Output the [x, y] coordinate of the center of the cell containing the given text.  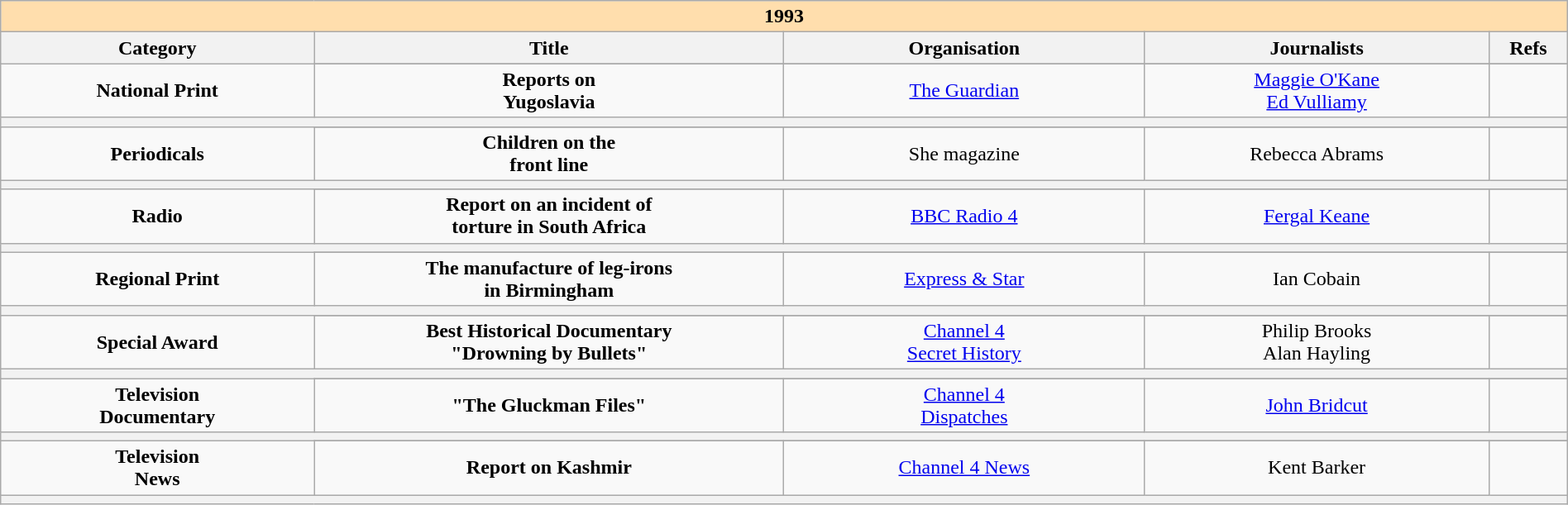
Channel 4Secret History [964, 342]
Maggie O'KaneEd Vulliamy [1317, 91]
Refs [1528, 48]
Special Award [157, 342]
Periodicals [157, 154]
Category [157, 48]
National Print [157, 91]
John Bridcut [1317, 405]
1993 [784, 17]
Organisation [964, 48]
Fergal Keane [1317, 217]
TelevisionNews [157, 468]
Kent Barker [1317, 468]
Best Historical Documentary"Drowning by Bullets" [549, 342]
Radio [157, 217]
Ian Cobain [1317, 279]
Channel 4 News [964, 468]
Philip BrooksAlan Hayling [1317, 342]
Express & Star [964, 279]
Journalists [1317, 48]
Children on thefront line [549, 154]
"The Gluckman Files" [549, 405]
She magazine [964, 154]
BBC Radio 4 [964, 217]
Report on Kashmir [549, 468]
TelevisionDocumentary [157, 405]
Rebecca Abrams [1317, 154]
The manufacture of leg-ironsin Birmingham [549, 279]
Channel 4Dispatches [964, 405]
Title [549, 48]
Report on an incident oftorture in South Africa [549, 217]
Reports onYugoslavia [549, 91]
The Guardian [964, 91]
Regional Print [157, 279]
